Provide the [X, Y] coordinate of the cell's center where the given text is located.  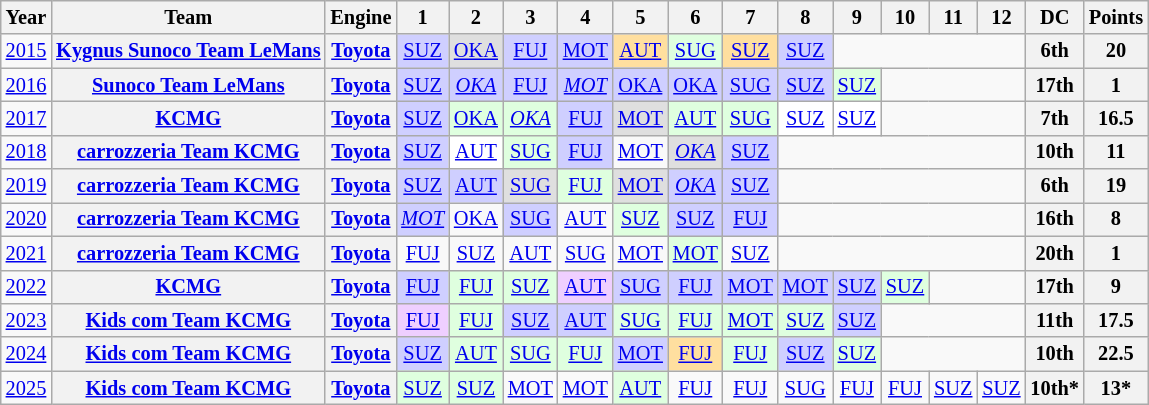
2017 [26, 118]
2 [476, 17]
2024 [26, 354]
3 [530, 17]
2019 [26, 186]
2021 [26, 253]
2016 [26, 85]
Year [26, 17]
2015 [26, 51]
2020 [26, 219]
2023 [26, 320]
22.5 [1116, 354]
17.5 [1116, 320]
Points [1116, 17]
20 [1116, 51]
20th [1054, 253]
16.5 [1116, 118]
2018 [26, 152]
10 [905, 17]
Engine [360, 17]
Kygnus Sunoco Team LeMans [188, 51]
5 [640, 17]
7 [750, 17]
Sunoco Team LeMans [188, 85]
13* [1116, 388]
DC [1054, 17]
12 [1001, 17]
7th [1054, 118]
2022 [26, 287]
4 [586, 17]
11th [1054, 320]
19 [1116, 186]
10th* [1054, 388]
6 [696, 17]
2025 [26, 388]
16th [1054, 219]
Team [188, 17]
